Find where the given text appears and provide that cell's center as [x, y] coordinate. 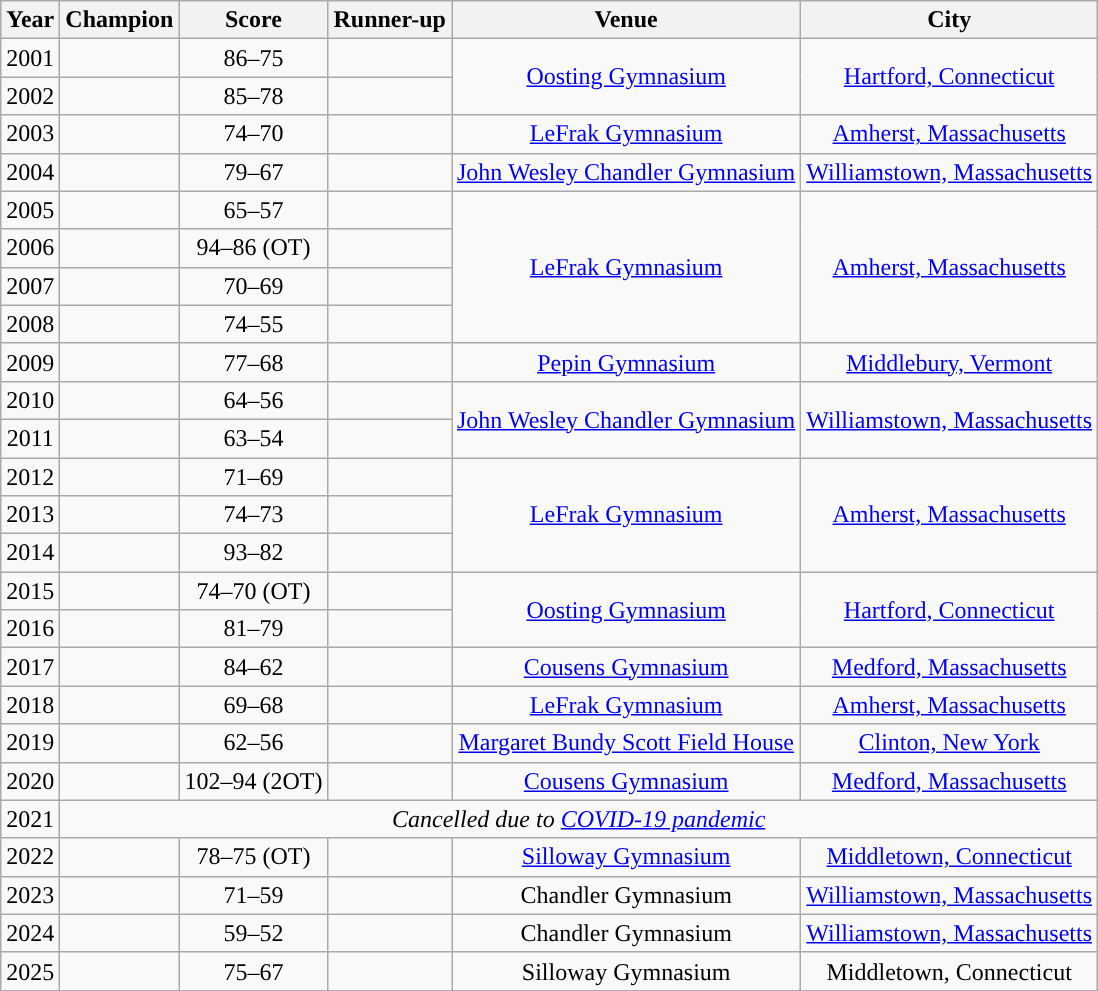
71–59 [254, 895]
2009 [30, 362]
2005 [30, 210]
81–79 [254, 629]
2011 [30, 438]
2021 [30, 819]
86–75 [254, 58]
Runner-up [390, 20]
85–78 [254, 96]
2015 [30, 591]
City [950, 20]
2010 [30, 400]
2023 [30, 895]
2001 [30, 58]
2012 [30, 477]
2018 [30, 705]
Margaret Bundy Scott Field House [626, 743]
2024 [30, 933]
Score [254, 20]
Venue [626, 20]
75–67 [254, 971]
59–52 [254, 933]
2025 [30, 971]
2014 [30, 553]
77–68 [254, 362]
2017 [30, 667]
2003 [30, 134]
102–94 (2OT) [254, 781]
70–69 [254, 286]
2002 [30, 96]
84–62 [254, 667]
Clinton, New York [950, 743]
64–56 [254, 400]
63–54 [254, 438]
94–86 (OT) [254, 248]
2022 [30, 857]
74–70 [254, 134]
2020 [30, 781]
2008 [30, 324]
Year [30, 20]
65–57 [254, 210]
78–75 (OT) [254, 857]
2016 [30, 629]
74–55 [254, 324]
62–56 [254, 743]
71–69 [254, 477]
2004 [30, 172]
74–73 [254, 515]
Cancelled due to COVID-19 pandemic [579, 819]
79–67 [254, 172]
Pepin Gymnasium [626, 362]
Champion [120, 20]
Middlebury, Vermont [950, 362]
2006 [30, 248]
2019 [30, 743]
2007 [30, 286]
69–68 [254, 705]
74–70 (OT) [254, 591]
2013 [30, 515]
93–82 [254, 553]
